For the text-containing cell, return its midpoint in (X, Y) coordinate format. 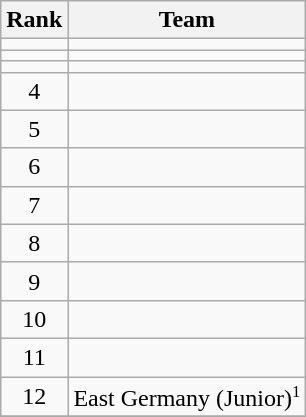
4 (34, 91)
9 (34, 281)
11 (34, 357)
Rank (34, 20)
7 (34, 205)
10 (34, 319)
East Germany (Junior)1 (187, 396)
5 (34, 129)
12 (34, 396)
6 (34, 167)
Team (187, 20)
8 (34, 243)
